Output the [X, Y] coordinate of the center of the cell containing the given text.  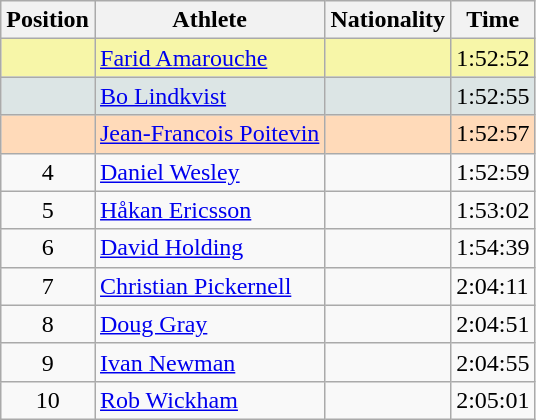
9 [48, 362]
Farid Amarouche [209, 58]
1:52:52 [493, 58]
7 [48, 286]
2:04:55 [493, 362]
1:52:55 [493, 96]
Doug Gray [209, 324]
2:04:11 [493, 286]
Ivan Newman [209, 362]
Håkan Ericsson [209, 210]
1:52:59 [493, 172]
Daniel Wesley [209, 172]
8 [48, 324]
Nationality [388, 20]
2:05:01 [493, 400]
1:54:39 [493, 248]
6 [48, 248]
10 [48, 400]
Athlete [209, 20]
1:52:57 [493, 134]
Time [493, 20]
Position [48, 20]
Rob Wickham [209, 400]
Christian Pickernell [209, 286]
1:53:02 [493, 210]
Jean-Francois Poitevin [209, 134]
David Holding [209, 248]
2:04:51 [493, 324]
4 [48, 172]
Bo Lindkvist [209, 96]
5 [48, 210]
